For the text-containing cell, return its midpoint in [x, y] coordinate format. 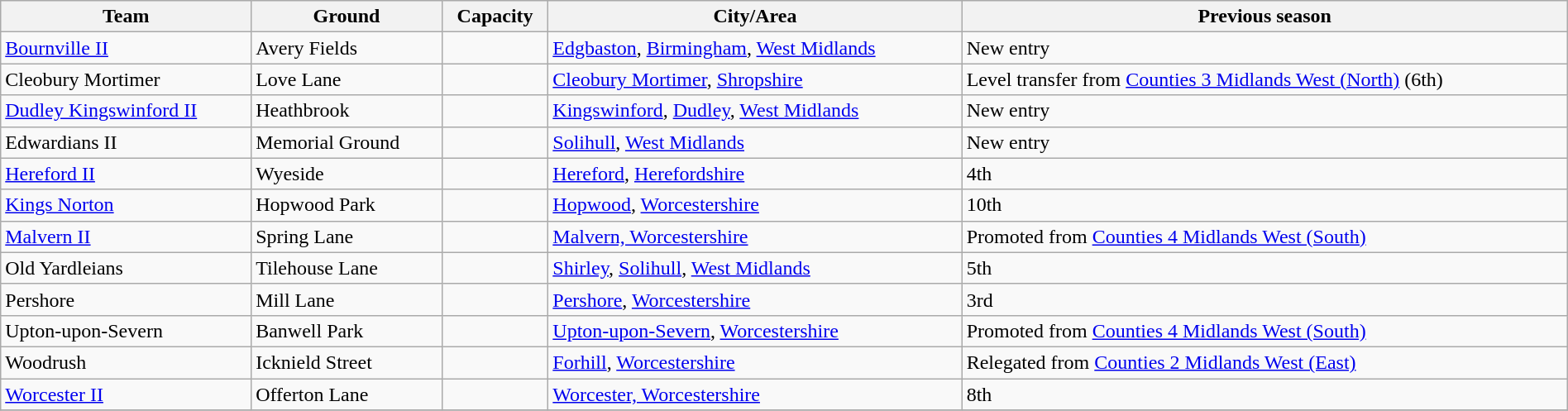
Kings Norton [126, 205]
Heathbrook [347, 111]
Woodrush [126, 362]
Malvern II [126, 237]
Hopwood, Worcestershire [755, 205]
Upton-upon-Severn, Worcestershire [755, 331]
Dudley Kingswinford II [126, 111]
Offerton Lane [347, 394]
10th [1264, 205]
Ground [347, 17]
3rd [1264, 299]
Pershore, Worcestershire [755, 299]
Hereford II [126, 174]
Icknield Street [347, 362]
Bournville II [126, 48]
4th [1264, 174]
Kingswinford, Dudley, West Midlands [755, 111]
Previous season [1264, 17]
Memorial Ground [347, 142]
Solihull, West Midlands [755, 142]
Forhill, Worcestershire [755, 362]
Hereford, Herefordshire [755, 174]
Pershore [126, 299]
Worcester, Worcestershire [755, 394]
Hopwood Park [347, 205]
Cleobury Mortimer, Shropshire [755, 79]
Team [126, 17]
Cleobury Mortimer [126, 79]
5th [1264, 268]
Level transfer from Counties 3 Midlands West (North) (6th) [1264, 79]
Worcester II [126, 394]
Spring Lane [347, 237]
City/Area [755, 17]
Capacity [495, 17]
8th [1264, 394]
Love Lane [347, 79]
Banwell Park [347, 331]
Edwardians II [126, 142]
Wyeside [347, 174]
Relegated from Counties 2 Midlands West (East) [1264, 362]
Tilehouse Lane [347, 268]
Malvern, Worcestershire [755, 237]
Mill Lane [347, 299]
Avery Fields [347, 48]
Edgbaston, Birmingham, West Midlands [755, 48]
Upton-upon-Severn [126, 331]
Old Yardleians [126, 268]
Shirley, Solihull, West Midlands [755, 268]
